Scan for the cell matching the given text and deliver its [x, y] coordinate at center. 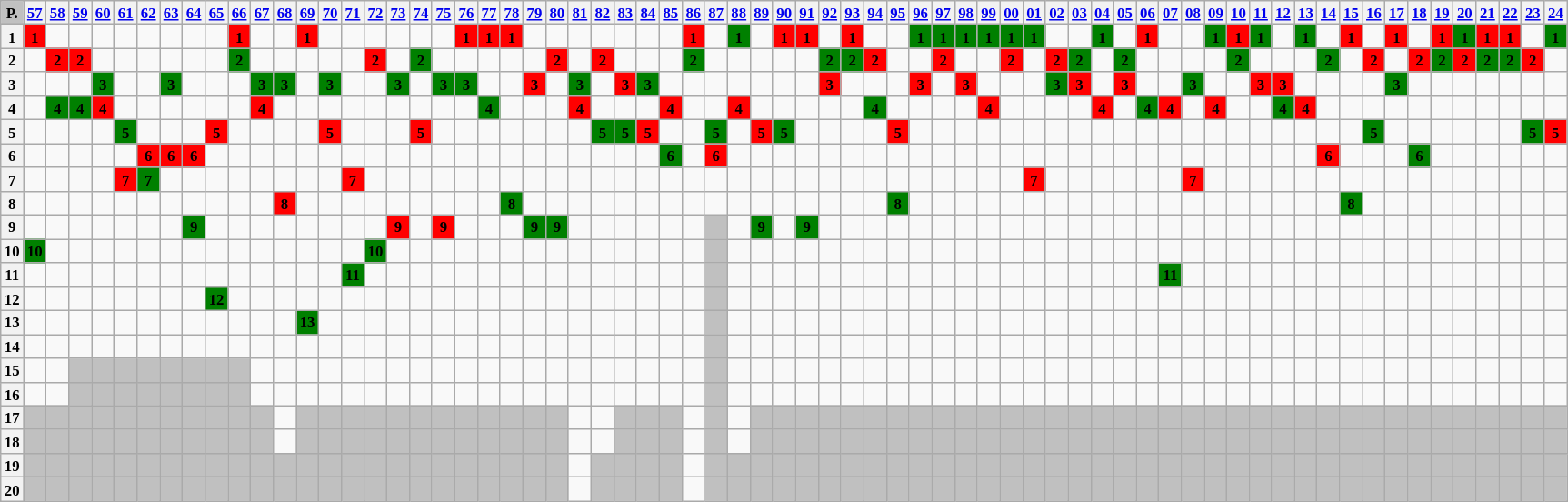
P. [13, 13]
61 [125, 13]
94 [874, 13]
60 [104, 13]
88 [738, 13]
97 [944, 13]
99 [989, 13]
07 [1171, 13]
76 [465, 13]
86 [693, 13]
57 [35, 13]
85 [671, 13]
98 [965, 13]
74 [420, 13]
02 [1056, 13]
90 [784, 13]
75 [444, 13]
92 [829, 13]
72 [375, 13]
84 [647, 13]
62 [149, 13]
79 [534, 13]
66 [240, 13]
24 [1556, 13]
69 [307, 13]
89 [762, 13]
03 [1080, 13]
08 [1193, 13]
01 [1034, 13]
09 [1216, 13]
05 [1125, 13]
04 [1102, 13]
77 [489, 13]
06 [1147, 13]
80 [556, 13]
71 [353, 13]
73 [398, 13]
00 [1011, 13]
64 [195, 13]
67 [262, 13]
81 [580, 13]
82 [602, 13]
21 [1487, 13]
59 [80, 13]
87 [716, 13]
22 [1511, 13]
93 [853, 13]
23 [1533, 13]
83 [625, 13]
65 [216, 13]
96 [920, 13]
70 [331, 13]
78 [511, 13]
58 [58, 13]
68 [285, 13]
95 [898, 13]
63 [171, 13]
91 [807, 13]
